Detect which cell encompasses the target text, then output its [X, Y] center coordinate. 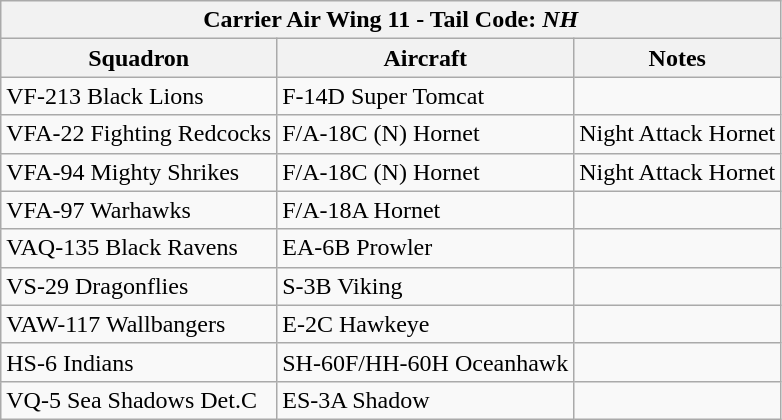
Carrier Air Wing 11 - Tail Code: NH [391, 20]
VF-213 Black Lions [139, 96]
VFA-22 Fighting Redcocks [139, 134]
SH-60F/HH-60H Oceanhawk [426, 362]
Notes [678, 58]
VQ-5 Sea Shadows Det.C [139, 400]
VS-29 Dragonflies [139, 286]
S-3B Viking [426, 286]
EA-6B Prowler [426, 248]
VFA-94 Mighty Shrikes [139, 172]
VFA-97 Warhawks [139, 210]
ES-3A Shadow [426, 400]
E-2C Hawkeye [426, 324]
Squadron [139, 58]
VAQ-135 Black Ravens [139, 248]
VAW-117 Wallbangers [139, 324]
Aircraft [426, 58]
HS-6 Indians [139, 362]
F-14D Super Tomcat [426, 96]
F/A-18A Hornet [426, 210]
